Search for the cell housing the specified text and yield its (x, y) center coordinate. 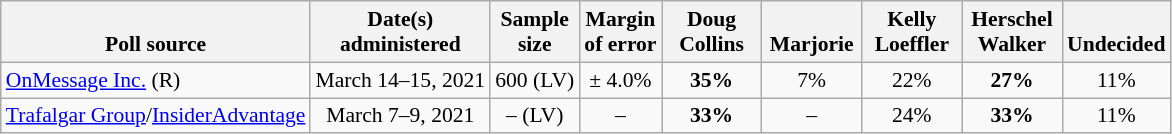
Marjorie (812, 32)
DougCollins (712, 32)
7% (812, 80)
27% (1012, 80)
– (LV) (534, 116)
Samplesize (534, 32)
600 (LV) (534, 80)
± 4.0% (620, 80)
HerschelWalker (1012, 32)
24% (912, 116)
35% (712, 80)
KellyLoeffler (912, 32)
March 14–15, 2021 (400, 80)
Undecided (1116, 32)
22% (912, 80)
OnMessage Inc. (R) (156, 80)
Trafalgar Group/InsiderAdvantage (156, 116)
Date(s)administered (400, 32)
Poll source (156, 32)
Marginof error (620, 32)
March 7–9, 2021 (400, 116)
